Output the (x, y) coordinate of the center of the cell containing the given text.  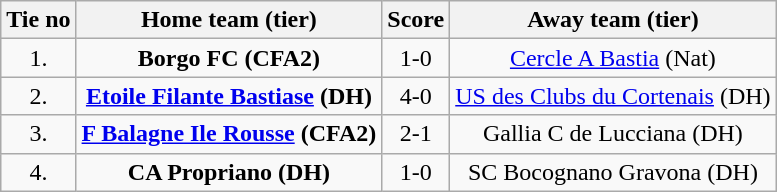
Cercle A Bastia (Nat) (613, 58)
Etoile Filante Bastiase (DH) (229, 96)
Gallia C de Lucciana (DH) (613, 134)
F Balagne Ile Rousse (CFA2) (229, 134)
Away team (tier) (613, 20)
US des Clubs du Cortenais (DH) (613, 96)
Borgo FC (CFA2) (229, 58)
Home team (tier) (229, 20)
4. (38, 172)
2-1 (416, 134)
Score (416, 20)
3. (38, 134)
1. (38, 58)
4-0 (416, 96)
SC Bocognano Gravona (DH) (613, 172)
2. (38, 96)
CA Propriano (DH) (229, 172)
Tie no (38, 20)
